Identify which cell holds the provided text, then report its (x, y) central coordinate. 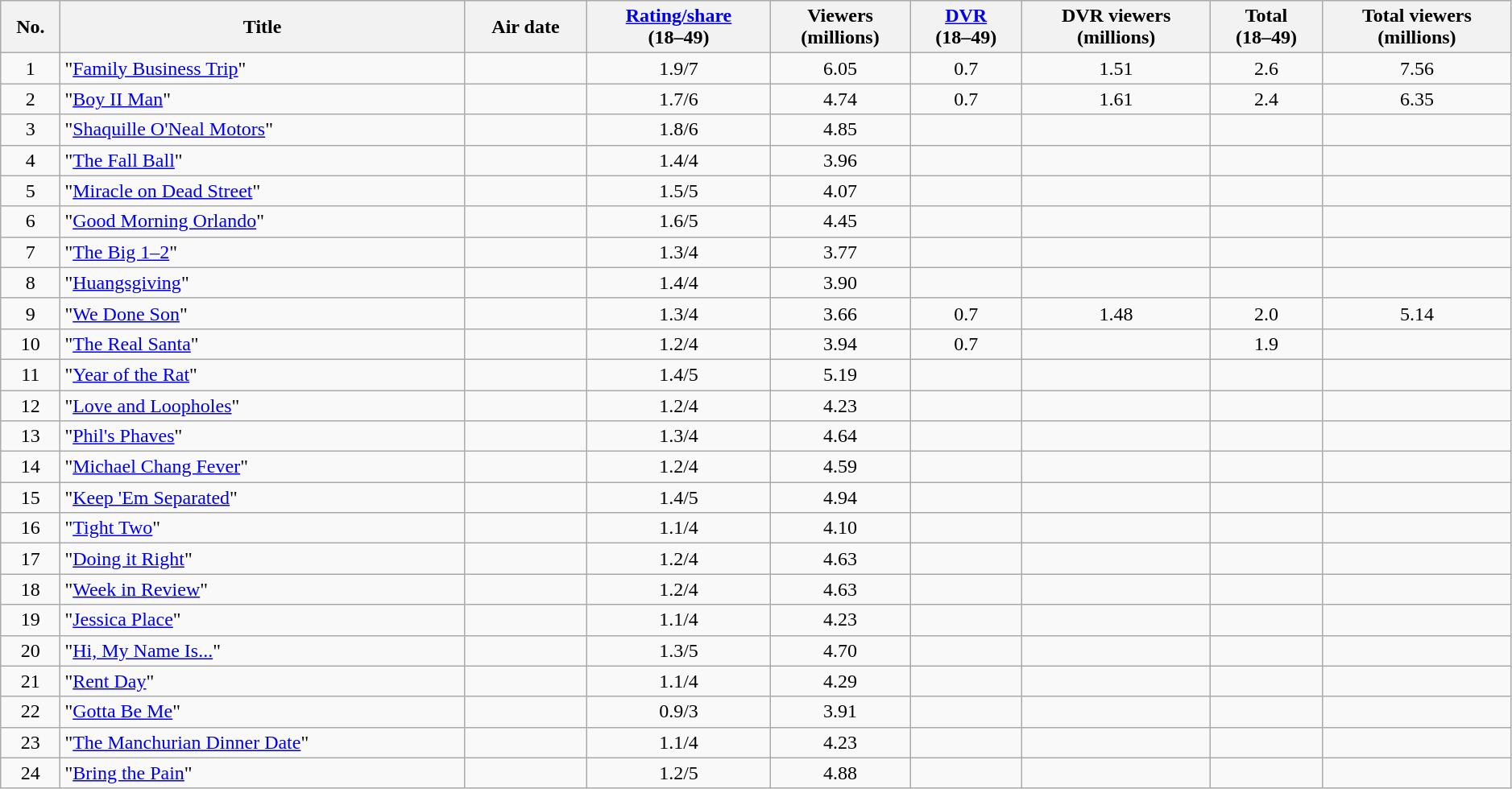
No. (31, 27)
4.59 (839, 467)
1.3/5 (679, 651)
22 (31, 712)
4.85 (839, 130)
13 (31, 436)
4.88 (839, 773)
"Family Business Trip" (263, 68)
1.9 (1266, 344)
4.45 (839, 221)
5 (31, 191)
DVR viewers(millions) (1116, 27)
Viewers(millions) (839, 27)
4.70 (839, 651)
18 (31, 589)
Total viewers(millions) (1418, 27)
17 (31, 559)
Title (263, 27)
6 (31, 221)
"Bring the Pain" (263, 773)
1 (31, 68)
3.90 (839, 283)
Rating/share(18–49) (679, 27)
16 (31, 528)
Air date (525, 27)
0.9/3 (679, 712)
"Week in Review" (263, 589)
4.10 (839, 528)
"The Manchurian Dinner Date" (263, 742)
"Tight Two" (263, 528)
"Phil's Phaves" (263, 436)
2.6 (1266, 68)
"Shaquille O'Neal Motors" (263, 130)
1.2/5 (679, 773)
"Gotta Be Me" (263, 712)
7 (31, 252)
20 (31, 651)
6.05 (839, 68)
"Keep 'Em Separated" (263, 498)
2 (31, 99)
21 (31, 681)
1.51 (1116, 68)
4.94 (839, 498)
3.96 (839, 160)
1.7/6 (679, 99)
"The Fall Ball" (263, 160)
4.07 (839, 191)
1.9/7 (679, 68)
4 (31, 160)
1.8/6 (679, 130)
4.29 (839, 681)
1.48 (1116, 313)
11 (31, 374)
"Michael Chang Fever" (263, 467)
"The Big 1–2" (263, 252)
"Good Morning Orlando" (263, 221)
"Year of the Rat" (263, 374)
"The Real Santa" (263, 344)
"We Done Son" (263, 313)
3.94 (839, 344)
12 (31, 405)
3 (31, 130)
3.91 (839, 712)
1.61 (1116, 99)
4.64 (839, 436)
2.4 (1266, 99)
"Huangsgiving" (263, 283)
5.14 (1418, 313)
15 (31, 498)
2.0 (1266, 313)
"Love and Loopholes" (263, 405)
3.66 (839, 313)
"Jessica Place" (263, 620)
19 (31, 620)
8 (31, 283)
7.56 (1418, 68)
"Miracle on Dead Street" (263, 191)
"Doing it Right" (263, 559)
5.19 (839, 374)
14 (31, 467)
4.74 (839, 99)
24 (31, 773)
DVR(18–49) (967, 27)
Total(18–49) (1266, 27)
23 (31, 742)
6.35 (1418, 99)
"Boy II Man" (263, 99)
10 (31, 344)
1.5/5 (679, 191)
3.77 (839, 252)
"Hi, My Name Is..." (263, 651)
9 (31, 313)
"Rent Day" (263, 681)
1.6/5 (679, 221)
